From the cell containing the given text, extract its center point as [X, Y] coordinate. 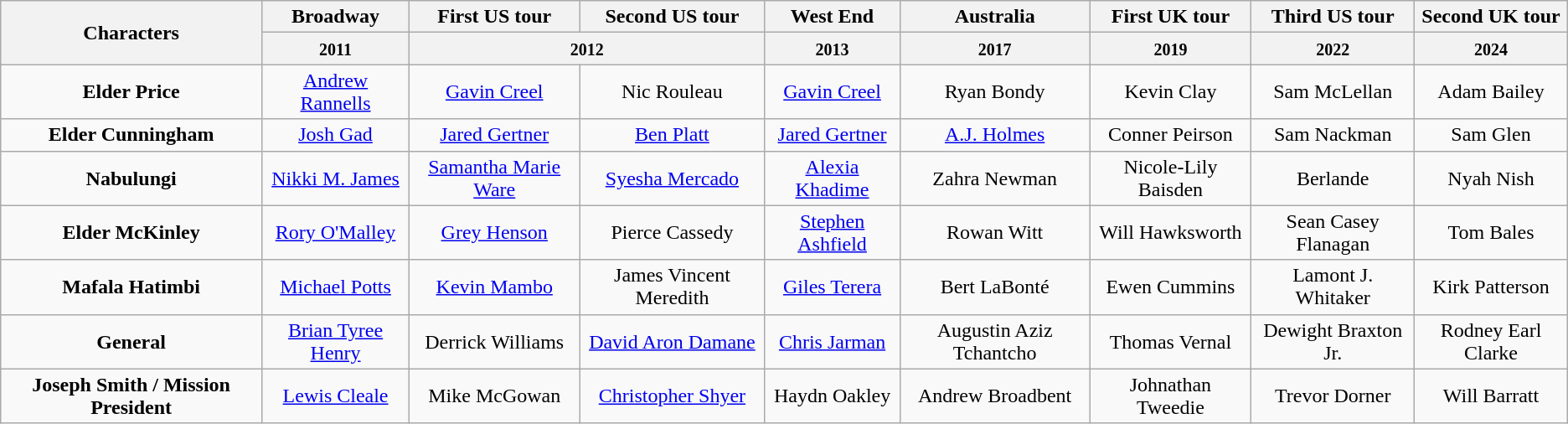
Sam Glen [1491, 135]
Bert LaBonté [995, 287]
Elder McKinley [132, 233]
Sean Casey Flanagan [1333, 233]
Andrew Broadbent [995, 396]
Tom Bales [1491, 233]
Alexia Khadime [833, 178]
Joseph Smith / Mission President [132, 396]
Johnathan Tweedie [1171, 396]
Second UK tour [1491, 17]
Grey Henson [494, 233]
2012 [587, 49]
James Vincent Meredith [672, 287]
Chris Jarman [833, 342]
Andrew Rannells [335, 92]
Stephen Ashfield [833, 233]
Ben Platt [672, 135]
Trevor Dorner [1333, 396]
Elder Cunningham [132, 135]
Thomas Vernal [1171, 342]
2017 [995, 49]
Kirk Patterson [1491, 287]
Conner Peirson [1171, 135]
Broadway [335, 17]
Haydn Oakley [833, 396]
Rodney Earl Clarke [1491, 342]
Lewis Cleale [335, 396]
Rory O'Malley [335, 233]
2024 [1491, 49]
2019 [1171, 49]
Elder Price [132, 92]
First US tour [494, 17]
West End [833, 17]
Kevin Clay [1171, 92]
Will Hawksworth [1171, 233]
Kevin Mambo [494, 287]
Dewight Braxton Jr. [1333, 342]
Augustin Aziz Tchantcho [995, 342]
Ryan Bondy [995, 92]
Syesha Mercado [672, 178]
Nikki M. James [335, 178]
Brian Tyree Henry [335, 342]
Pierce Cassedy [672, 233]
Ewen Cummins [1171, 287]
David Aron Damane [672, 342]
Josh Gad [335, 135]
Australia [995, 17]
Lamont J. Whitaker [1333, 287]
Zahra Newman [995, 178]
Giles Terera [833, 287]
Nicole-Lily Baisden [1171, 178]
General [132, 342]
2011 [335, 49]
2022 [1333, 49]
Nyah Nish [1491, 178]
Mafala Hatimbi [132, 287]
Will Barratt [1491, 396]
Rowan Witt [995, 233]
Derrick Williams [494, 342]
Characters [132, 33]
Third US tour [1333, 17]
Samantha Marie Ware [494, 178]
Adam Bailey [1491, 92]
Christopher Shyer [672, 396]
Michael Potts [335, 287]
Sam Nackman [1333, 135]
Nic Rouleau [672, 92]
Second US tour [672, 17]
Mike McGowan [494, 396]
Nabulungi [132, 178]
Berlande [1333, 178]
A.J. Holmes [995, 135]
Sam McLellan [1333, 92]
2013 [833, 49]
First UK tour [1171, 17]
